Provide the [x, y] coordinate of the cell's center where the given text is located.  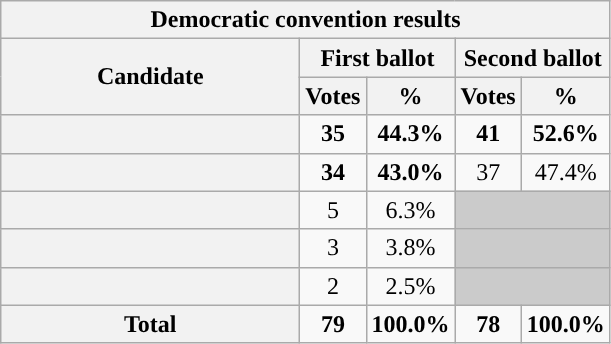
2.5% [410, 286]
79 [333, 324]
43.0% [410, 172]
44.3% [410, 134]
5 [333, 210]
78 [488, 324]
41 [488, 134]
Democratic convention results [306, 20]
3.8% [410, 248]
34 [333, 172]
Total [150, 324]
37 [488, 172]
2 [333, 286]
Candidate [150, 77]
47.4% [566, 172]
35 [333, 134]
Second ballot [532, 58]
First ballot [378, 58]
6.3% [410, 210]
3 [333, 248]
52.6% [566, 134]
